Determine the (X, Y) coordinate at the center of the cell enclosing the given text.  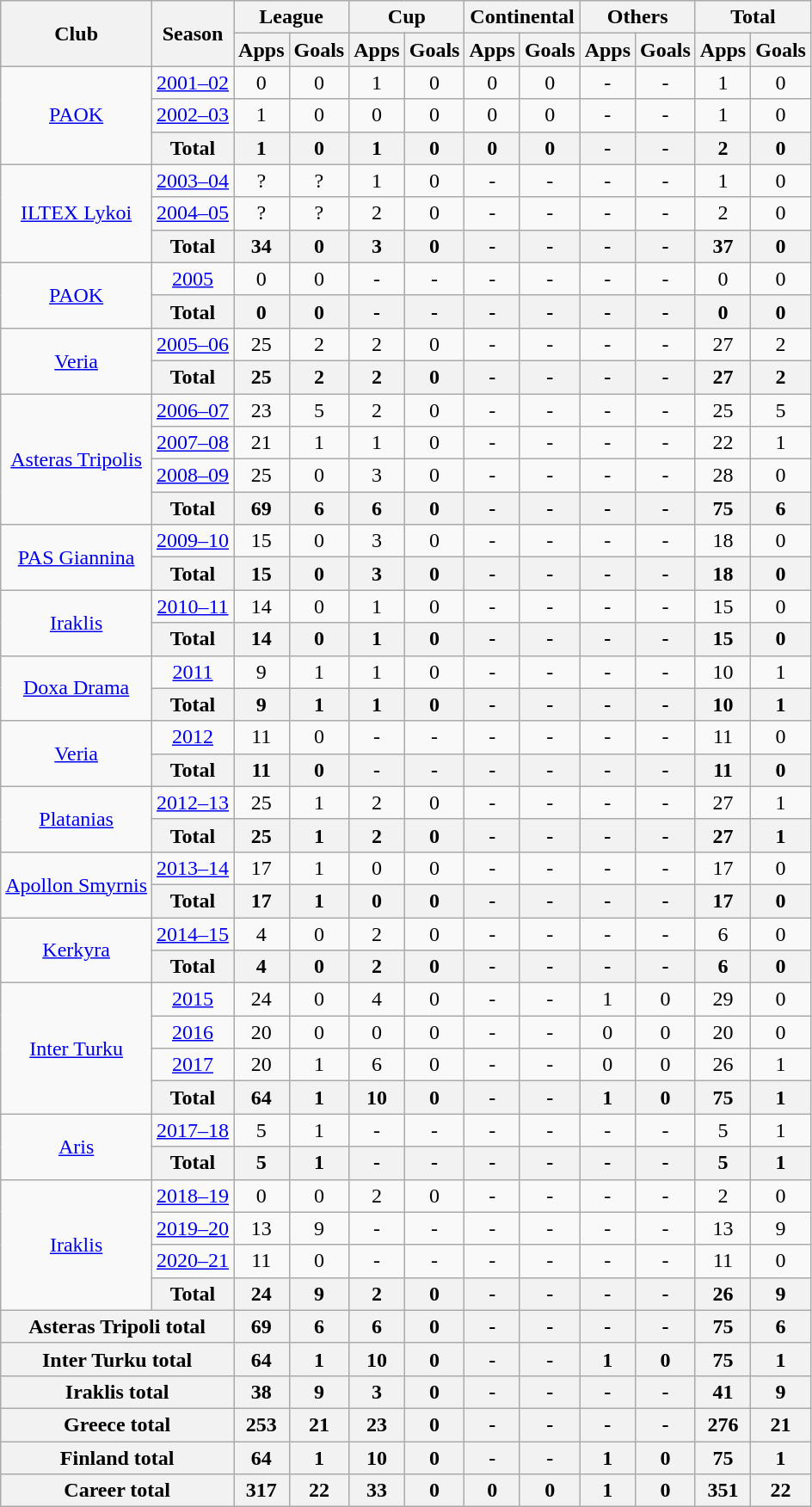
2001–02 (193, 83)
276 (723, 1424)
Aris (77, 1147)
Asteras Tripoli total (117, 1326)
Season (193, 34)
Doxa Drama (77, 688)
38 (261, 1392)
2010–11 (193, 606)
41 (723, 1392)
2005–06 (193, 344)
28 (723, 476)
2003–04 (193, 181)
2019–20 (193, 1228)
2005 (193, 279)
2014–15 (193, 933)
2012 (193, 737)
2008–09 (193, 476)
Iraklis total (117, 1392)
Club (77, 34)
33 (377, 1491)
Inter Turku (77, 1049)
Platanias (77, 819)
2007–08 (193, 443)
Asteras Tripolis (77, 459)
Finland total (117, 1458)
2017 (193, 1065)
League (292, 17)
2006–07 (193, 410)
2020–21 (193, 1261)
Apollon Smyrnis (77, 884)
253 (261, 1424)
317 (261, 1491)
2012–13 (193, 803)
2017–18 (193, 1130)
Inter Turku total (117, 1359)
2002–03 (193, 115)
Cup (407, 17)
ILTEX Lykoi (77, 213)
Continental (522, 17)
Greece total (117, 1424)
2004–05 (193, 213)
29 (723, 1000)
34 (261, 246)
Kerkyra (77, 950)
2013–14 (193, 868)
2011 (193, 672)
2015 (193, 1000)
PAS Giannina (77, 557)
2018–19 (193, 1196)
2016 (193, 1032)
Career total (117, 1491)
2009–10 (193, 541)
351 (723, 1491)
Others (637, 17)
37 (723, 246)
